Return [x, y] of the center of cell containing provided text 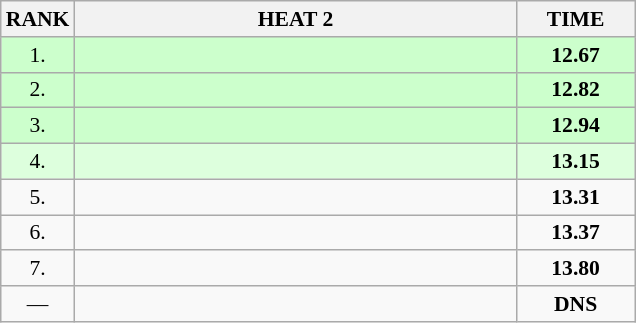
6. [38, 233]
1. [38, 55]
DNS [576, 304]
13.31 [576, 197]
13.15 [576, 162]
3. [38, 126]
12.67 [576, 55]
HEAT 2 [295, 19]
13.80 [576, 269]
2. [38, 90]
— [38, 304]
4. [38, 162]
5. [38, 197]
13.37 [576, 233]
12.82 [576, 90]
RANK [38, 19]
12.94 [576, 126]
TIME [576, 19]
7. [38, 269]
